Extract the (x, y) coordinate from the center of the cell holding the provided text.  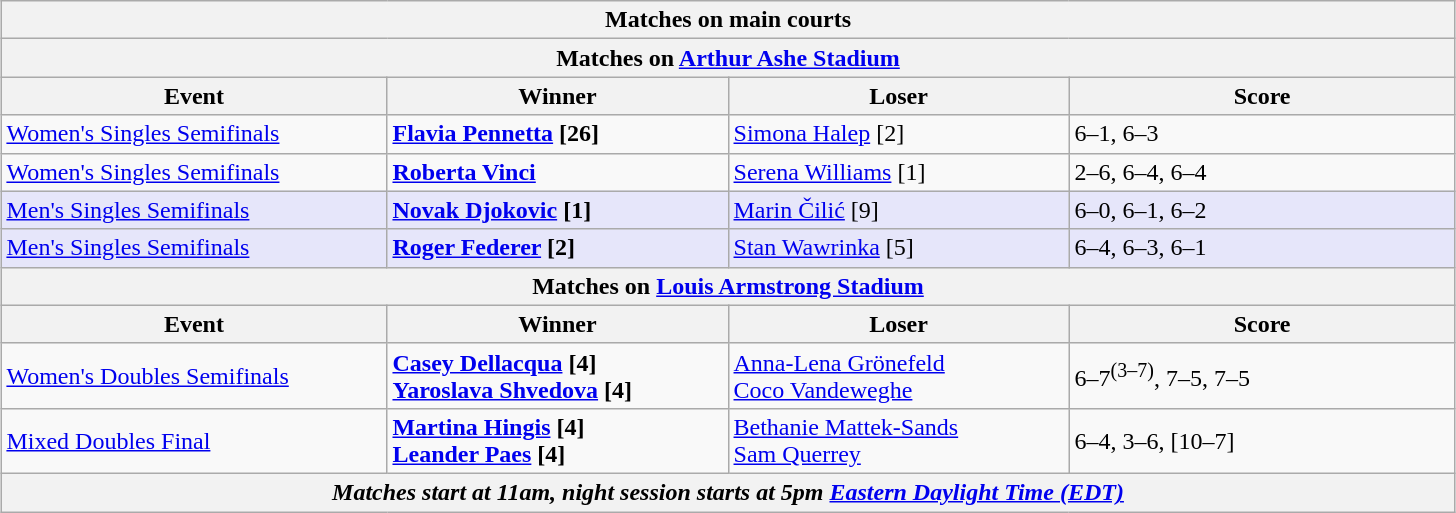
Marin Čilić [9] (898, 210)
6–0, 6–1, 6–2 (1262, 210)
Roberta Vinci (558, 172)
Casey Dellacqua [4] Yaroslava Shvedova [4] (558, 376)
Matches on Louis Armstrong Stadium (728, 286)
Matches on Arthur Ashe Stadium (728, 58)
Serena Williams [1] (898, 172)
Matches on main courts (728, 20)
Roger Federer [2] (558, 248)
6–4, 3–6, [10–7] (1262, 440)
Matches start at 11am, night session starts at 5pm Eastern Daylight Time (EDT) (728, 492)
Mixed Doubles Final (194, 440)
6–1, 6–3 (1262, 134)
Martina Hingis [4] Leander Paes [4] (558, 440)
Stan Wawrinka [5] (898, 248)
Simona Halep [2] (898, 134)
Novak Djokovic [1] (558, 210)
Flavia Pennetta [26] (558, 134)
Bethanie Mattek-Sands Sam Querrey (898, 440)
6–4, 6–3, 6–1 (1262, 248)
Anna-Lena Grönefeld Coco Vandeweghe (898, 376)
2–6, 6–4, 6–4 (1262, 172)
6–7(3–7), 7–5, 7–5 (1262, 376)
Women's Doubles Semifinals (194, 376)
